Output the (X, Y) coordinate of the center of the cell containing the given text.  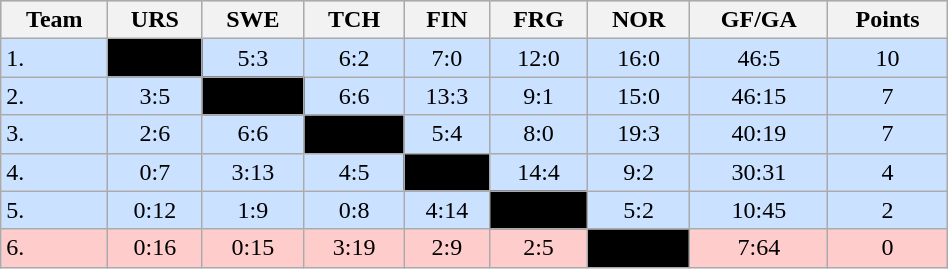
5:4 (446, 134)
SWE (253, 20)
40:19 (759, 134)
GF/GA (759, 20)
6:2 (354, 58)
4 (888, 172)
9:1 (538, 96)
12:0 (538, 58)
0:12 (155, 210)
TCH (354, 20)
19:3 (638, 134)
2. (54, 96)
0:15 (253, 248)
46:5 (759, 58)
FIN (446, 20)
0 (888, 248)
4:5 (354, 172)
0:16 (155, 248)
2 (888, 210)
8:0 (538, 134)
10:45 (759, 210)
NOR (638, 20)
14:4 (538, 172)
9:2 (638, 172)
FRG (538, 20)
46:15 (759, 96)
15:0 (638, 96)
4:14 (446, 210)
16:0 (638, 58)
1:9 (253, 210)
7:64 (759, 248)
Team (54, 20)
13:3 (446, 96)
2:9 (446, 248)
2:5 (538, 248)
7:0 (446, 58)
3:19 (354, 248)
5:2 (638, 210)
1. (54, 58)
URS (155, 20)
30:31 (759, 172)
0:8 (354, 210)
2:6 (155, 134)
6. (54, 248)
3:13 (253, 172)
10 (888, 58)
Points (888, 20)
4. (54, 172)
5:3 (253, 58)
3:5 (155, 96)
5. (54, 210)
3. (54, 134)
0:7 (155, 172)
